Identify which cell holds the provided text, then report its [X, Y] central coordinate. 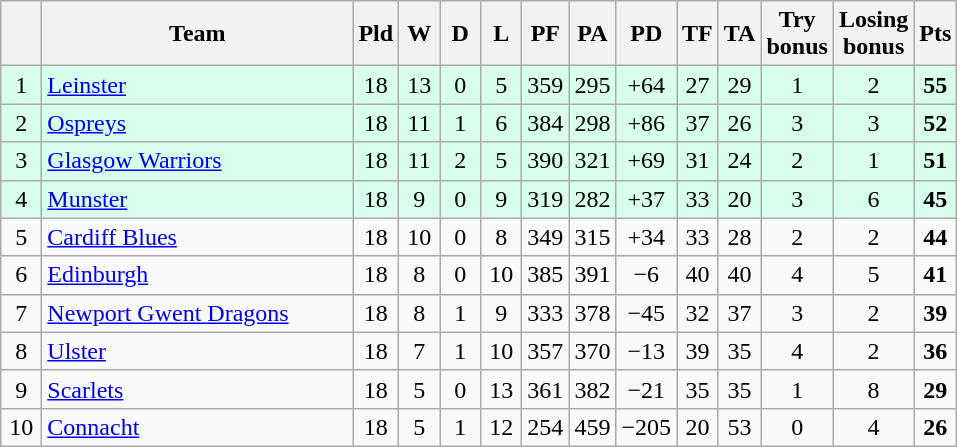
370 [592, 351]
TF [698, 34]
384 [546, 123]
53 [740, 427]
321 [592, 161]
Leinster [198, 85]
359 [546, 85]
Pts [936, 34]
55 [936, 85]
+69 [646, 161]
44 [936, 237]
36 [936, 351]
TA [740, 34]
Glasgow Warriors [198, 161]
PA [592, 34]
361 [546, 389]
PF [546, 34]
Pld [376, 34]
385 [546, 275]
Newport Gwent Dragons [198, 313]
−21 [646, 389]
Try bonus [797, 34]
Edinburgh [198, 275]
357 [546, 351]
333 [546, 313]
391 [592, 275]
PD [646, 34]
−45 [646, 313]
298 [592, 123]
254 [546, 427]
−205 [646, 427]
Connacht [198, 427]
41 [936, 275]
−13 [646, 351]
319 [546, 199]
Losing bonus [873, 34]
Cardiff Blues [198, 237]
24 [740, 161]
32 [698, 313]
52 [936, 123]
12 [502, 427]
295 [592, 85]
Ulster [198, 351]
51 [936, 161]
390 [546, 161]
Munster [198, 199]
31 [698, 161]
378 [592, 313]
349 [546, 237]
−6 [646, 275]
L [502, 34]
27 [698, 85]
Ospreys [198, 123]
+37 [646, 199]
Scarlets [198, 389]
+64 [646, 85]
459 [592, 427]
282 [592, 199]
45 [936, 199]
315 [592, 237]
W [420, 34]
+86 [646, 123]
28 [740, 237]
+34 [646, 237]
D [460, 34]
Team [198, 34]
382 [592, 389]
